Scan for the cell matching the given text and deliver its [x, y] coordinate at center. 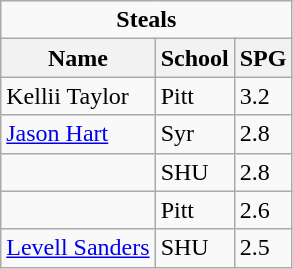
Name [78, 58]
2.5 [263, 248]
2.6 [263, 210]
Levell Sanders [78, 248]
3.2 [263, 96]
Kellii Taylor [78, 96]
Jason Hart [78, 134]
Steals [146, 20]
Syr [194, 134]
School [194, 58]
SPG [263, 58]
